Locate the cell with the specified text and output its [x, y] center coordinate. 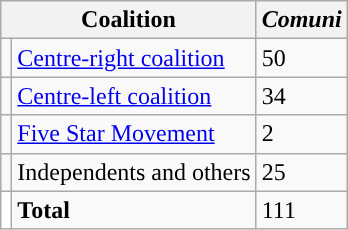
Five Star Movement [134, 134]
Total [134, 210]
Coalition [128, 20]
25 [302, 172]
Comuni [302, 20]
111 [302, 210]
Centre-left coalition [134, 96]
2 [302, 134]
34 [302, 96]
50 [302, 58]
Independents and others [134, 172]
Centre-right coalition [134, 58]
